Detect which cell encompasses the target text, then output its [X, Y] center coordinate. 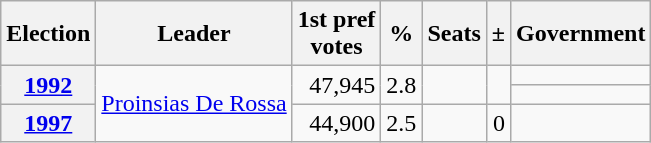
Seats [454, 34]
Election [48, 34]
1997 [48, 123]
Proinsias De Rossa [194, 104]
± [498, 34]
2.8 [402, 85]
0 [498, 123]
1992 [48, 85]
44,900 [336, 123]
Leader [194, 34]
47,945 [336, 85]
2.5 [402, 123]
% [402, 34]
Government [581, 34]
1st prefvotes [336, 34]
